Determine the (X, Y) coordinate at the center of the cell enclosing the given text.  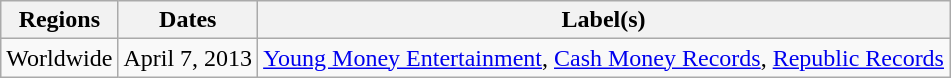
Label(s) (604, 20)
Dates (188, 20)
Worldwide (60, 58)
Young Money Entertainment, Cash Money Records, Republic Records (604, 58)
Regions (60, 20)
April 7, 2013 (188, 58)
